Search for the cell housing the specified text and yield its [X, Y] center coordinate. 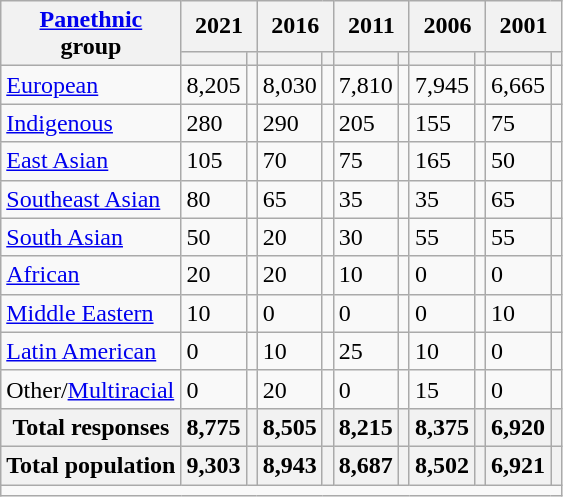
8,943 [290, 465]
2011 [371, 26]
30 [366, 237]
8,215 [366, 427]
290 [290, 123]
9,303 [214, 465]
8,205 [214, 85]
280 [214, 123]
6,665 [518, 85]
8,030 [290, 85]
8,775 [214, 427]
East Asian [91, 161]
105 [214, 161]
Indigenous [91, 123]
South Asian [91, 237]
25 [366, 351]
7,945 [442, 85]
15 [442, 389]
Latin American [91, 351]
8,502 [442, 465]
6,920 [518, 427]
8,375 [442, 427]
80 [214, 199]
European [91, 85]
155 [442, 123]
70 [290, 161]
6,921 [518, 465]
7,810 [366, 85]
2016 [295, 26]
Middle Eastern [91, 313]
8,505 [290, 427]
8,687 [366, 465]
2006 [447, 26]
African [91, 275]
205 [366, 123]
Other/Multiracial [91, 389]
Total responses [91, 427]
Total population [91, 465]
Southeast Asian [91, 199]
165 [442, 161]
2021 [219, 26]
2001 [524, 26]
Panethnicgroup [91, 34]
